Find where the given text appears and provide that cell's center as (X, Y) coordinate. 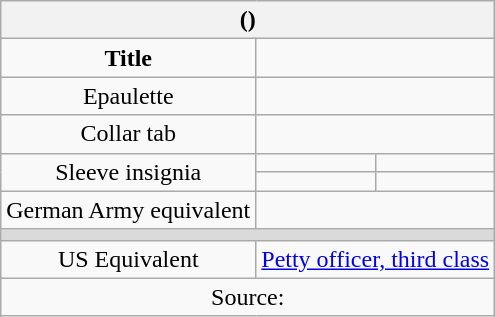
Sleeve insignia (128, 172)
Epaulette (128, 96)
Collar tab (128, 134)
Petty officer, third class (376, 259)
German Army equivalent (128, 210)
US Equivalent (128, 259)
() (248, 20)
Title (128, 58)
Source: (248, 297)
